Pinpoint the cell where the given text exists, returning its (x, y) midpoint coordinate. 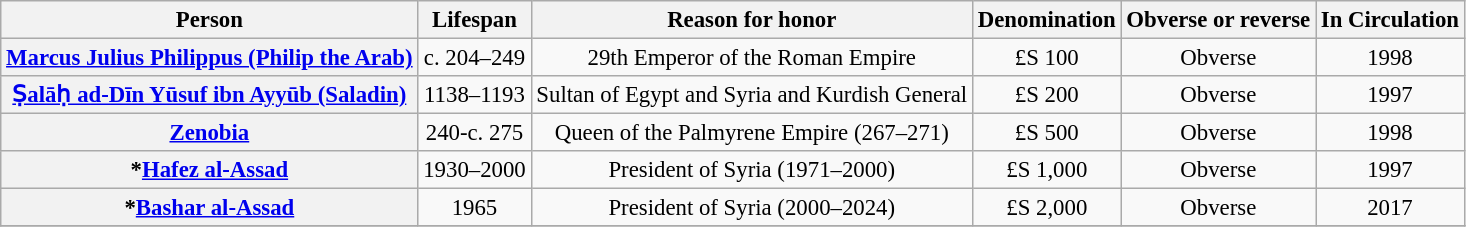
240-c. 275 (474, 133)
29th Emperor of the Roman Empire (752, 58)
Zenobia (210, 133)
Reason for honor (752, 20)
Sultan of Egypt and Syria and Kurdish General (752, 95)
£S 1,000 (1046, 170)
Marcus Julius Philippus (Philip the Arab) (210, 58)
Ṣalāḥ ad-Dīn Yūsuf ibn Ayyūb (Saladin) (210, 95)
Lifespan (474, 20)
Denomination (1046, 20)
Obverse or reverse (1218, 20)
1138–1193 (474, 95)
In Circulation (1390, 20)
£S 500 (1046, 133)
c. 204–249 (474, 58)
Queen of the Palmyrene Empire (267–271) (752, 133)
1930–2000 (474, 170)
*Bashar al-Assad (210, 208)
2017 (1390, 208)
Person (210, 20)
1965 (474, 208)
£S 2,000 (1046, 208)
President of Syria (2000–2024) (752, 208)
£S 200 (1046, 95)
*Hafez al-Assad (210, 170)
President of Syria (1971–2000) (752, 170)
£S 100 (1046, 58)
